Find where the given text appears and provide that cell's center as (X, Y) coordinate. 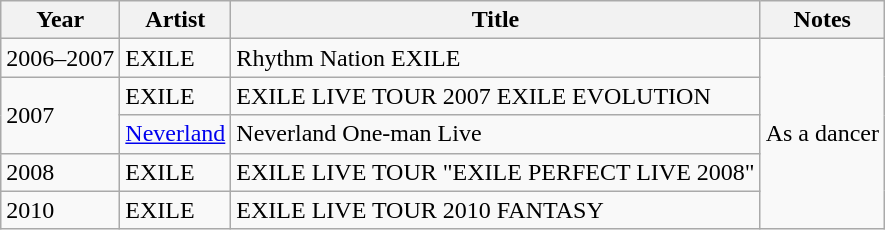
2007 (60, 115)
EXILE LIVE TOUR 2010 FANTASY (496, 210)
Rhythm Nation EXILE (496, 58)
EXILE LIVE TOUR "EXILE PERFECT LIVE 2008" (496, 172)
2010 (60, 210)
Neverland (176, 134)
Title (496, 20)
2008 (60, 172)
Notes (822, 20)
2006–2007 (60, 58)
Artist (176, 20)
Year (60, 20)
As a dancer (822, 134)
EXILE LIVE TOUR 2007 EXILE EVOLUTION (496, 96)
Neverland One-man Live (496, 134)
